Detect which cell encompasses the target text, then output its (X, Y) center coordinate. 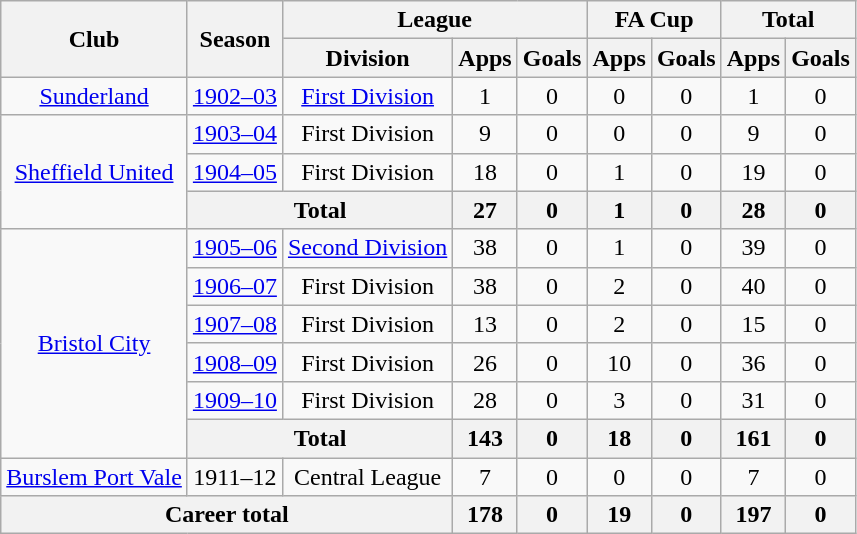
40 (753, 286)
26 (485, 362)
Sunderland (94, 96)
1907–08 (234, 324)
FA Cup (654, 20)
1904–05 (234, 172)
15 (753, 324)
1905–06 (234, 248)
36 (753, 362)
Central League (367, 477)
1903–04 (234, 134)
27 (485, 210)
1911–12 (234, 477)
1909–10 (234, 400)
143 (485, 438)
197 (753, 515)
Club (94, 39)
League (434, 20)
Bristol City (94, 343)
Season (234, 39)
Career total (227, 515)
1908–09 (234, 362)
3 (619, 400)
10 (619, 362)
1902–03 (234, 96)
Second Division (367, 248)
Division (367, 58)
39 (753, 248)
31 (753, 400)
Sheffield United (94, 172)
178 (485, 515)
1906–07 (234, 286)
Burslem Port Vale (94, 477)
13 (485, 324)
161 (753, 438)
